From the cell containing the given text, extract its center point as (X, Y) coordinate. 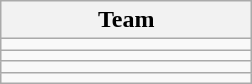
Team (126, 20)
